Identify which cell holds the provided text, then report its [x, y] central coordinate. 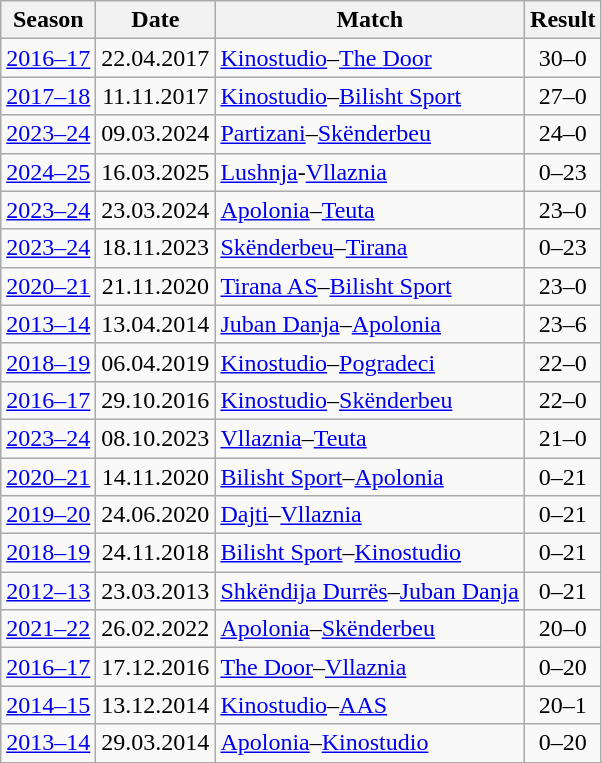
30–0 [563, 58]
Kinostudio–Bilisht Sport [370, 96]
08.10.2023 [156, 438]
29.03.2014 [156, 743]
Tirana AS–Bilisht Sport [370, 286]
Apolonia–Teuta [370, 210]
13.12.2014 [156, 705]
2014–15 [48, 705]
Date [156, 20]
20–1 [563, 705]
Partizani–Skënderbeu [370, 134]
17.12.2016 [156, 667]
Juban Danja–Apolonia [370, 324]
23–6 [563, 324]
Skënderbeu–Tirana [370, 248]
13.04.2014 [156, 324]
24.06.2020 [156, 515]
Lushnja-Vllaznia [370, 172]
27–0 [563, 96]
09.03.2024 [156, 134]
26.02.2022 [156, 629]
Shkëndija Durrës–Juban Danja [370, 591]
21.11.2020 [156, 286]
2024–25 [48, 172]
18.11.2023 [156, 248]
Kinostudio–Skënderbeu [370, 400]
2017–18 [48, 96]
Vllaznia–Teuta [370, 438]
2021–22 [48, 629]
23.03.2024 [156, 210]
Result [563, 20]
Match [370, 20]
24.11.2018 [156, 553]
23.03.2013 [156, 591]
11.11.2017 [156, 96]
Apolonia–Skënderbeu [370, 629]
2012–13 [48, 591]
Season [48, 20]
Kinostudio–The Door [370, 58]
06.04.2019 [156, 362]
21–0 [563, 438]
Kinostudio–Pogradeci [370, 362]
22.04.2017 [156, 58]
Bilisht Sport–Kinostudio [370, 553]
Dajti–Vllaznia [370, 515]
24–0 [563, 134]
Apolonia–Kinostudio [370, 743]
29.10.2016 [156, 400]
The Door–Vllaznia [370, 667]
2019–20 [48, 515]
14.11.2020 [156, 477]
20–0 [563, 629]
Kinostudio–AAS [370, 705]
16.03.2025 [156, 172]
Bilisht Sport–Apolonia [370, 477]
